From the cell containing the given text, extract its center point as [X, Y] coordinate. 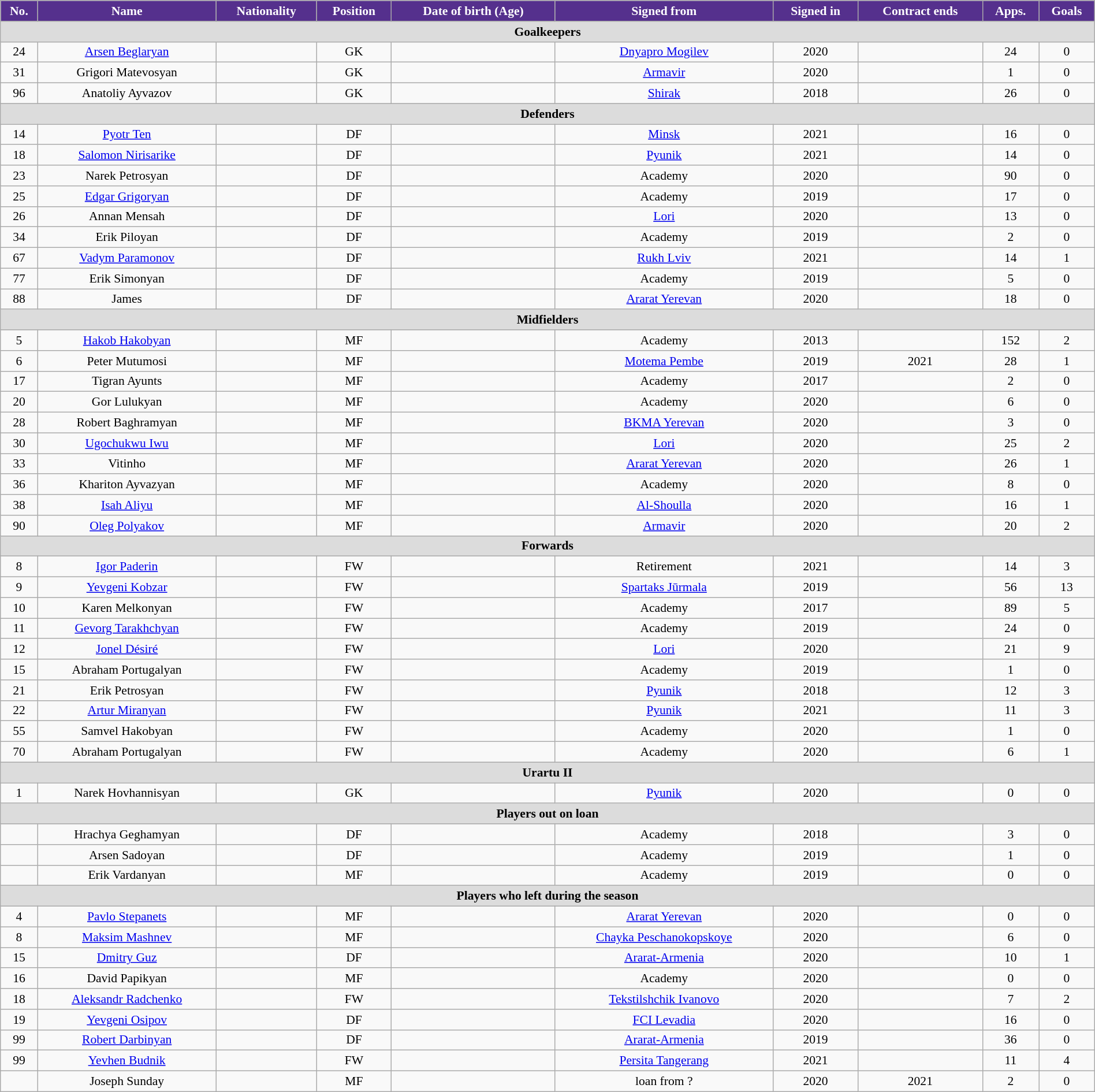
Annan Mensah [127, 217]
Players out on loan [547, 814]
Retirement [664, 567]
Position [354, 11]
Peter Mutumosi [127, 361]
Midfielders [547, 320]
Erik Piloyan [127, 237]
Minsk [664, 135]
Nationality [266, 11]
Persita Tangerang [664, 1061]
FCI Levadia [664, 1020]
89 [1011, 608]
Name [127, 11]
38 [19, 505]
Narek Petrosyan [127, 176]
Dnyapro Mogilev [664, 52]
34 [19, 237]
Contract ends [921, 11]
7 [1011, 999]
Gevorg Tarakhchyan [127, 629]
Aleksandr Radchenko [127, 999]
Yevhen Budnik [127, 1061]
19 [19, 1020]
Al-Shoulla [664, 505]
Arsen Beglaryan [127, 52]
Shirak [664, 94]
Motema Pembe [664, 361]
Ugochukwu Iwu [127, 443]
Isah Aliyu [127, 505]
Spartaks Jūrmala [664, 588]
Defenders [547, 114]
Erik Petrosyan [127, 690]
56 [1011, 588]
Forwards [547, 546]
Signed from [664, 11]
Yevgeni Osipov [127, 1020]
Chayka Peschanokopskoye [664, 937]
Apps. [1011, 11]
Grigori Matevosyan [127, 73]
Artur Miranyan [127, 711]
Robert Darbinyan [127, 1040]
Erik Simonyan [127, 278]
67 [19, 258]
96 [19, 94]
Rukh Lviv [664, 258]
loan from ? [664, 1082]
David Papikyan [127, 979]
Igor Paderin [127, 567]
Pyotr Ten [127, 135]
31 [19, 73]
30 [19, 443]
Urartu II [547, 772]
Erik Vardanyan [127, 875]
BKMA Yerevan [664, 423]
Yevgeni Kobzar [127, 588]
Tigran Ayunts [127, 381]
Samvel Hakobyan [127, 731]
Arsen Sadoyan [127, 855]
152 [1011, 340]
2013 [815, 340]
Date of birth (Age) [474, 11]
Tekstilshchik Ivanovo [664, 999]
55 [19, 731]
Vitinho [127, 464]
Salomon Nirisarike [127, 155]
70 [19, 752]
Pavlo Stepanets [127, 917]
Anatoliy Ayvazov [127, 94]
33 [19, 464]
Hrachya Geghamyan [127, 834]
23 [19, 176]
Players who left during the season [547, 896]
Joseph Sunday [127, 1082]
Karen Melkonyan [127, 608]
Signed in [815, 11]
88 [19, 299]
No. [19, 11]
Oleg Polyakov [127, 526]
Jonel Désiré [127, 649]
Vadym Paramonov [127, 258]
Robert Baghramyan [127, 423]
Maksim Mashnev [127, 937]
Dmitry Guz [127, 958]
Khariton Ayvazyan [127, 485]
Edgar Grigoryan [127, 196]
Hakob Hakobyan [127, 340]
77 [19, 278]
James [127, 299]
22 [19, 711]
Gor Lulukyan [127, 402]
Narek Hovhannisyan [127, 793]
Goalkeepers [547, 32]
Goals [1067, 11]
